Determine the (x, y) coordinate at the center of the cell enclosing the given text.  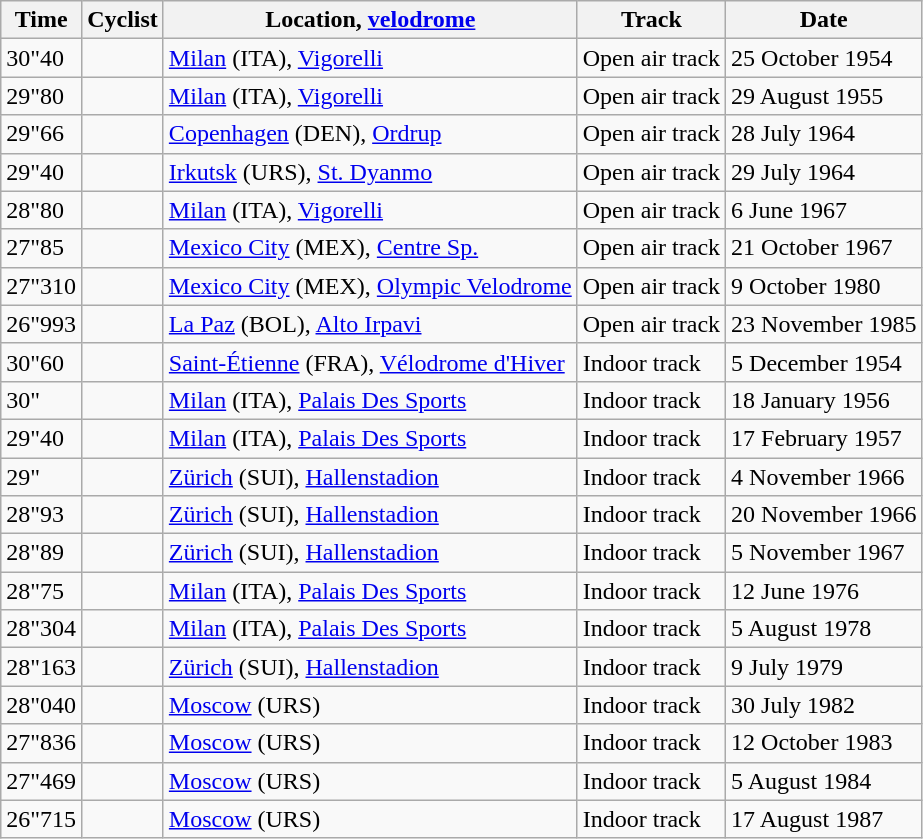
Date (824, 20)
25 October 1954 (824, 58)
Location, velodrome (370, 20)
30 July 1982 (824, 705)
17 February 1957 (824, 438)
5 December 1954 (824, 362)
17 August 1987 (824, 819)
29" (42, 477)
28"93 (42, 515)
23 November 1985 (824, 324)
Irkutsk (URS), St. Dyanmo (370, 172)
12 June 1976 (824, 591)
29"80 (42, 96)
9 July 1979 (824, 667)
6 June 1967 (824, 210)
29 July 1964 (824, 172)
Track (651, 20)
Mexico City (MEX), Centre Sp. (370, 248)
Cyclist (123, 20)
20 November 1966 (824, 515)
27"469 (42, 781)
29 August 1955 (824, 96)
Copenhagen (DEN), Ordrup (370, 134)
27"836 (42, 743)
28"75 (42, 591)
30"60 (42, 362)
30" (42, 400)
Saint-Étienne (FRA), Vélodrome d'Hiver (370, 362)
18 January 1956 (824, 400)
26"715 (42, 819)
9 October 1980 (824, 286)
4 November 1966 (824, 477)
12 October 1983 (824, 743)
Mexico City (MEX), Olympic Velodrome (370, 286)
27"85 (42, 248)
5 August 1984 (824, 781)
27"310 (42, 286)
28"163 (42, 667)
30"40 (42, 58)
28"89 (42, 553)
29"66 (42, 134)
28"304 (42, 629)
Time (42, 20)
La Paz (BOL), Alto Irpavi (370, 324)
21 October 1967 (824, 248)
28"80 (42, 210)
28"040 (42, 705)
5 November 1967 (824, 553)
5 August 1978 (824, 629)
26"993 (42, 324)
28 July 1964 (824, 134)
